Provide the (X, Y) coordinate of the cell's center where the given text is located.  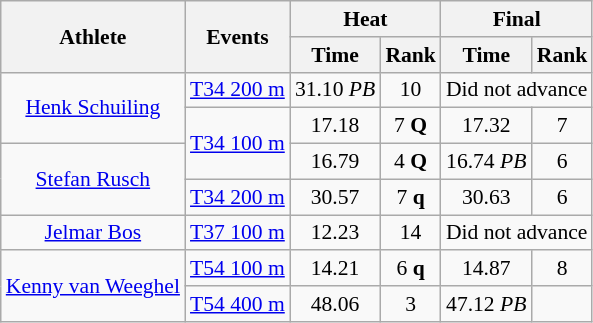
31.10 PB (335, 90)
Stefan Rusch (93, 180)
14.87 (486, 269)
Final (517, 19)
Jelmar Bos (93, 233)
7 Q (410, 126)
T34 100 m (238, 144)
30.57 (335, 197)
Events (238, 36)
4 Q (410, 162)
48.06 (335, 304)
16.74 PB (486, 162)
Henk Schuiling (93, 108)
30.63 (486, 197)
T54 100 m (238, 269)
T37 100 m (238, 233)
47.12 PB (486, 304)
3 (410, 304)
7 (562, 126)
12.23 (335, 233)
T54 400 m (238, 304)
Kenny van Weeghel (93, 286)
16.79 (335, 162)
14 (410, 233)
6 q (410, 269)
17.32 (486, 126)
Heat (366, 19)
14.21 (335, 269)
Athlete (93, 36)
7 q (410, 197)
17.18 (335, 126)
10 (410, 90)
8 (562, 269)
